Provide the (X, Y) coordinate of the cell's center where the given text is located.  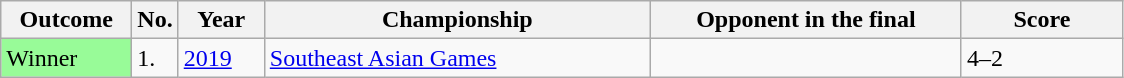
4–2 (1042, 58)
2019 (221, 58)
Southeast Asian Games (457, 58)
Opponent in the final (806, 20)
1. (155, 58)
Score (1042, 20)
Winner (66, 58)
No. (155, 20)
Year (221, 20)
Outcome (66, 20)
Championship (457, 20)
